Identify which cell holds the provided text, then report its [X, Y] central coordinate. 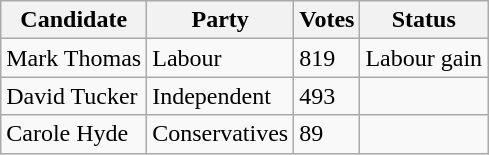
Mark Thomas [74, 58]
Party [220, 20]
493 [327, 96]
David Tucker [74, 96]
Conservatives [220, 134]
Carole Hyde [74, 134]
89 [327, 134]
Labour gain [424, 58]
Labour [220, 58]
Independent [220, 96]
Votes [327, 20]
Status [424, 20]
Candidate [74, 20]
819 [327, 58]
